Determine the [X, Y] coordinate at the center of the cell enclosing the given text.  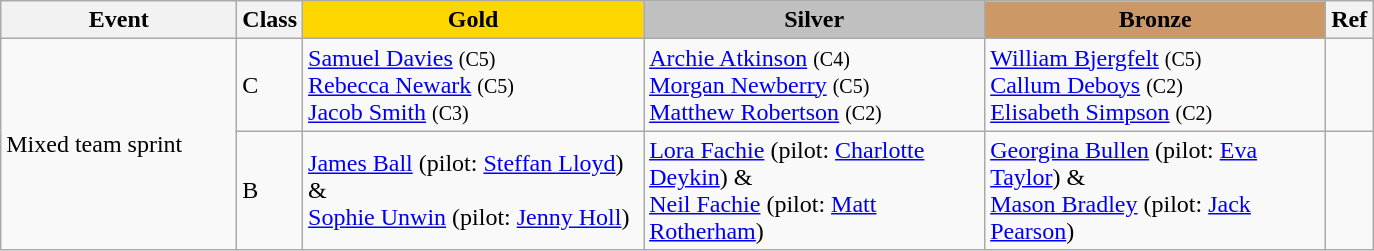
Mixed team sprint [119, 144]
Ref [1350, 20]
Class [270, 20]
Gold [474, 20]
Archie Atkinson (C4)Morgan Newberry (C5)Matthew Robertson (C2) [814, 85]
James Ball (pilot: Steffan Lloyd) &Sophie Unwin (pilot: Jenny Holl) [474, 190]
Lora Fachie (pilot: Charlotte Deykin) &Neil Fachie (pilot: Matt Rotherham) [814, 190]
Silver [814, 20]
Georgina Bullen (pilot: Eva Taylor) &Mason Bradley (pilot: Jack Pearson) [1156, 190]
Bronze [1156, 20]
Event [119, 20]
C [270, 85]
Samuel Davies (C5)Rebecca Newark (C5)Jacob Smith (C3) [474, 85]
William Bjergfelt (C5)Callum Deboys (C2)Elisabeth Simpson (C2) [1156, 85]
B [270, 190]
